Scan for the cell matching the given text and deliver its (x, y) coordinate at center. 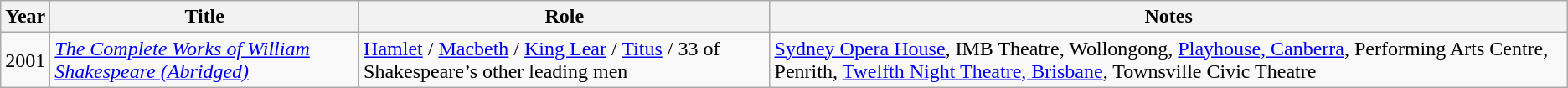
Title (204, 17)
Year (25, 17)
The Complete Works of William Shakespeare (Abridged) (204, 60)
Role (565, 17)
Notes (1168, 17)
Hamlet / Macbeth / King Lear / Titus / 33 of Shakespeare’s other leading men (565, 60)
2001 (25, 60)
